Pinpoint the cell where the given text exists, returning its (X, Y) midpoint coordinate. 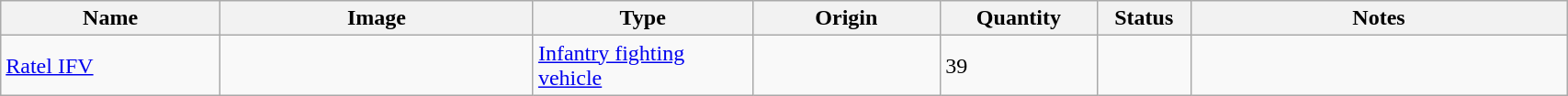
Ratel IFV (110, 66)
39 (1019, 66)
Quantity (1019, 18)
Type (643, 18)
Status (1144, 18)
Notes (1378, 18)
Infantry fighting vehicle (643, 66)
Name (110, 18)
Image (377, 18)
Origin (847, 18)
